Provide the (x, y) coordinate of the cell's center where the given text is located.  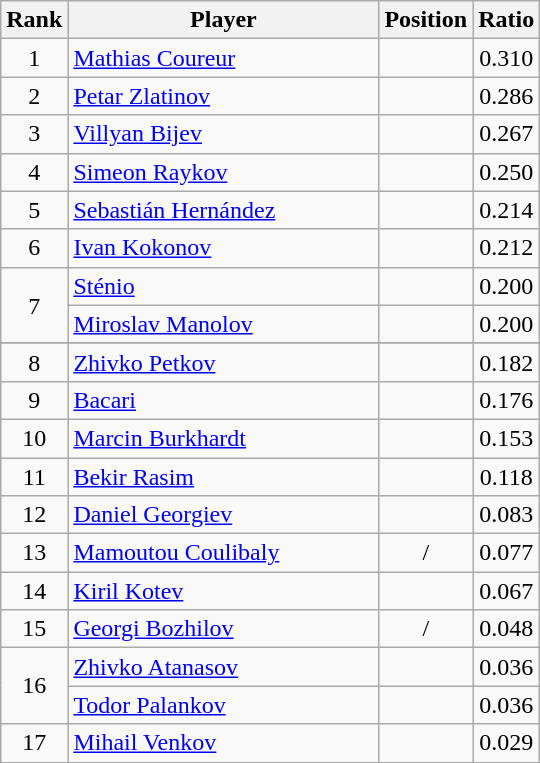
Georgi Bozhilov (224, 629)
10 (34, 438)
17 (34, 743)
0.067 (506, 591)
7 (34, 305)
Sebastián Hernández (224, 210)
14 (34, 591)
15 (34, 629)
Rank (34, 20)
Villyan Bijev (224, 134)
8 (34, 362)
Zhivko Atanasov (224, 667)
Mathias Coureur (224, 58)
Player (224, 20)
Miroslav Manolov (224, 324)
0.083 (506, 515)
Petar Zlatinov (224, 96)
0.286 (506, 96)
Todor Palankov (224, 705)
0.029 (506, 743)
4 (34, 172)
0.250 (506, 172)
Bacari (224, 400)
Mamoutou Coulibaly (224, 553)
16 (34, 686)
12 (34, 515)
Ivan Kokonov (224, 248)
Simeon Raykov (224, 172)
0.214 (506, 210)
1 (34, 58)
2 (34, 96)
Daniel Georgiev (224, 515)
11 (34, 477)
5 (34, 210)
Mihail Venkov (224, 743)
9 (34, 400)
Ratio (506, 20)
0.176 (506, 400)
Sténio (224, 286)
3 (34, 134)
0.182 (506, 362)
Marcin Burkhardt (224, 438)
Kiril Kotev (224, 591)
Position (426, 20)
0.212 (506, 248)
0.118 (506, 477)
0.048 (506, 629)
0.077 (506, 553)
Zhivko Petkov (224, 362)
0.267 (506, 134)
6 (34, 248)
0.153 (506, 438)
13 (34, 553)
0.310 (506, 58)
Bekir Rasim (224, 477)
